Determine the [X, Y] coordinate at the center of the cell enclosing the given text.  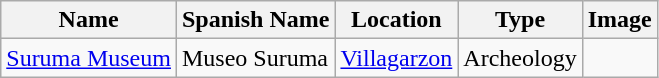
Location [396, 20]
Image [620, 20]
Suruma Museum [89, 58]
Spanish Name [255, 20]
Name [89, 20]
Archeology [520, 58]
Villagarzon [396, 58]
Type [520, 20]
Museo Suruma [255, 58]
